Find where the given text appears and provide that cell's center as [X, Y] coordinate. 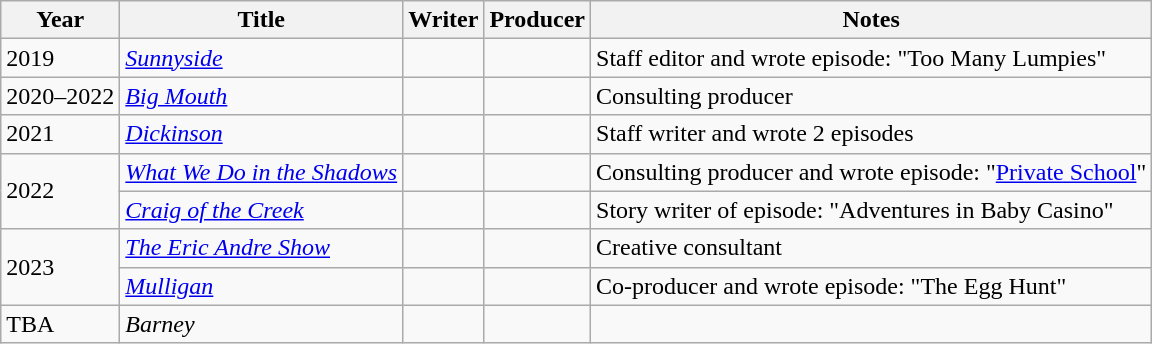
Year [60, 20]
Big Mouth [262, 96]
Sunnyside [262, 58]
Co-producer and wrote episode: "The Egg Hunt" [872, 286]
Dickinson [262, 134]
TBA [60, 324]
Consulting producer and wrote episode: "Private School" [872, 172]
Notes [872, 20]
The Eric Andre Show [262, 248]
2019 [60, 58]
What We Do in the Shadows [262, 172]
2021 [60, 134]
2023 [60, 267]
Creative consultant [872, 248]
Barney [262, 324]
2022 [60, 191]
Consulting producer [872, 96]
Mulligan [262, 286]
Title [262, 20]
Craig of the Creek [262, 210]
2020–2022 [60, 96]
Staff editor and wrote episode: "Too Many Lumpies" [872, 58]
Story writer of episode: "Adventures in Baby Casino" [872, 210]
Writer [444, 20]
Producer [538, 20]
Staff writer and wrote 2 episodes [872, 134]
